From the cell containing the given text, extract its center point as [x, y] coordinate. 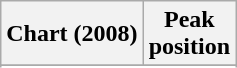
Chart (2008) [72, 34]
Peakposition [189, 34]
